From the cell containing the given text, extract its center point as (X, Y) coordinate. 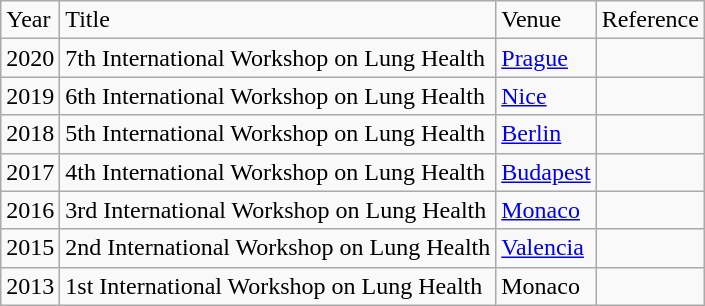
5th International Workshop on Lung Health (278, 134)
Title (278, 20)
2020 (30, 58)
Year (30, 20)
2018 (30, 134)
7th International Workshop on Lung Health (278, 58)
3rd International Workshop on Lung Health (278, 210)
Venue (546, 20)
2017 (30, 172)
Budapest (546, 172)
1st International Workshop on Lung Health (278, 286)
2016 (30, 210)
Prague (546, 58)
Reference (650, 20)
6th International Workshop on Lung Health (278, 96)
4th International Workshop on Lung Health (278, 172)
Nice (546, 96)
2nd International Workshop on Lung Health (278, 248)
2019 (30, 96)
Berlin (546, 134)
2015 (30, 248)
2013 (30, 286)
Valencia (546, 248)
